Identify which cell holds the provided text, then report its [x, y] central coordinate. 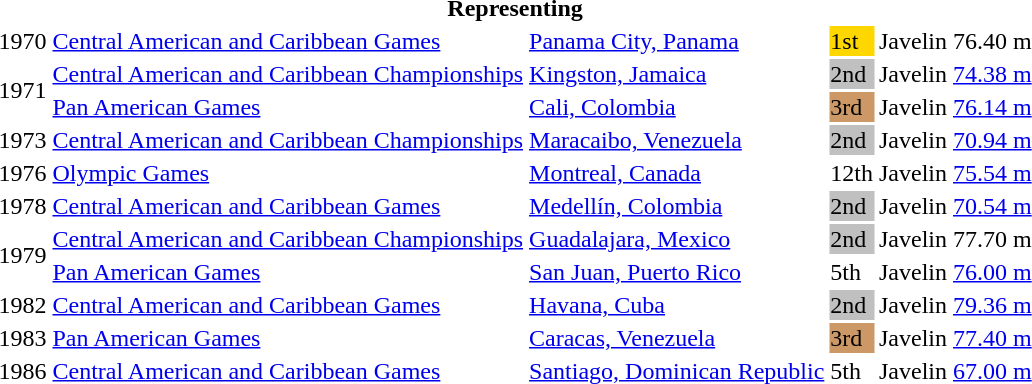
5th [852, 272]
Montreal, Canada [677, 173]
1st [852, 41]
Caracas, Venezuela [677, 338]
Guadalajara, Mexico [677, 239]
San Juan, Puerto Rico [677, 272]
Havana, Cuba [677, 305]
Panama City, Panama [677, 41]
Kingston, Jamaica [677, 74]
12th [852, 173]
Cali, Colombia [677, 107]
Olympic Games [288, 173]
Maracaibo, Venezuela [677, 140]
Medellín, Colombia [677, 206]
